Detect which cell encompasses the target text, then output its [X, Y] center coordinate. 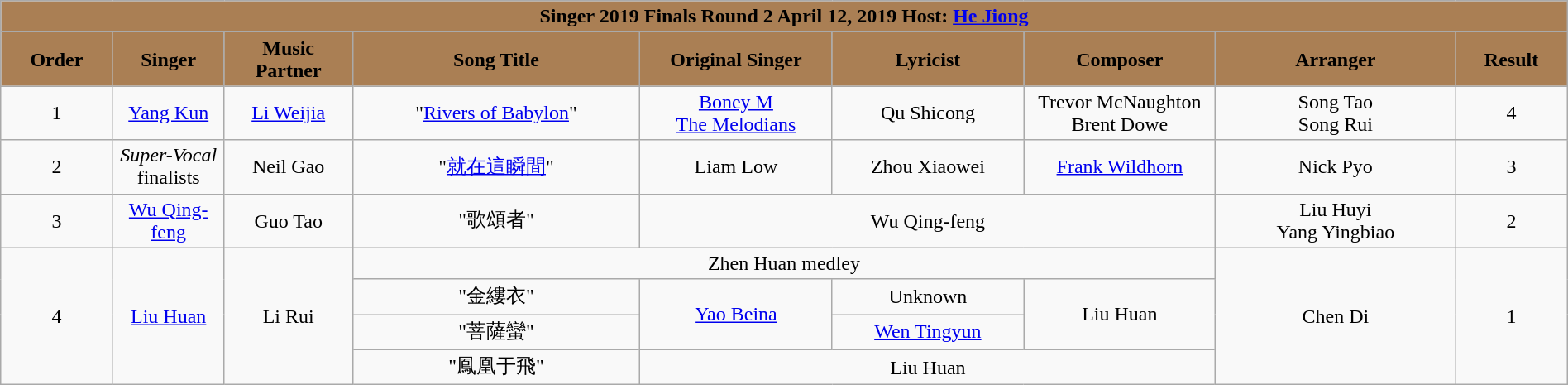
Composer [1120, 60]
Yang Kun [169, 113]
"金縷衣" [496, 296]
Zhou Xiaowei [928, 167]
"菩薩蠻" [496, 333]
Qu Shicong [928, 113]
Song TaoSong Rui [1336, 113]
Order [56, 60]
Singer 2019 Finals Round 2 April 12, 2019 Host: He Jiong [784, 17]
"鳳凰于飛" [496, 368]
Unknown [928, 296]
Original Singer [736, 60]
Neil Gao [288, 167]
Chen Di [1336, 316]
"Rivers of Babylon" [496, 113]
Guo Tao [288, 220]
Boney MThe Melodians [736, 113]
Liam Low [736, 167]
Arranger [1336, 60]
Wen Tingyun [928, 333]
Yao Beina [736, 315]
Song Title [496, 60]
Nick Pyo [1336, 167]
Result [1512, 60]
Frank Wildhorn [1120, 167]
"就在這瞬間" [496, 167]
Lyricist [928, 60]
Liu HuyiYang Yingbiao [1336, 220]
Zhen Huan medley [784, 263]
Singer [169, 60]
Trevor McNaughtonBrent Dowe [1120, 113]
Li Weijia [288, 113]
Super-Vocal finalists [169, 167]
Li Rui [288, 316]
Music Partner [288, 60]
"歌頌者" [496, 220]
